Find where the given text appears and provide that cell's center as (X, Y) coordinate. 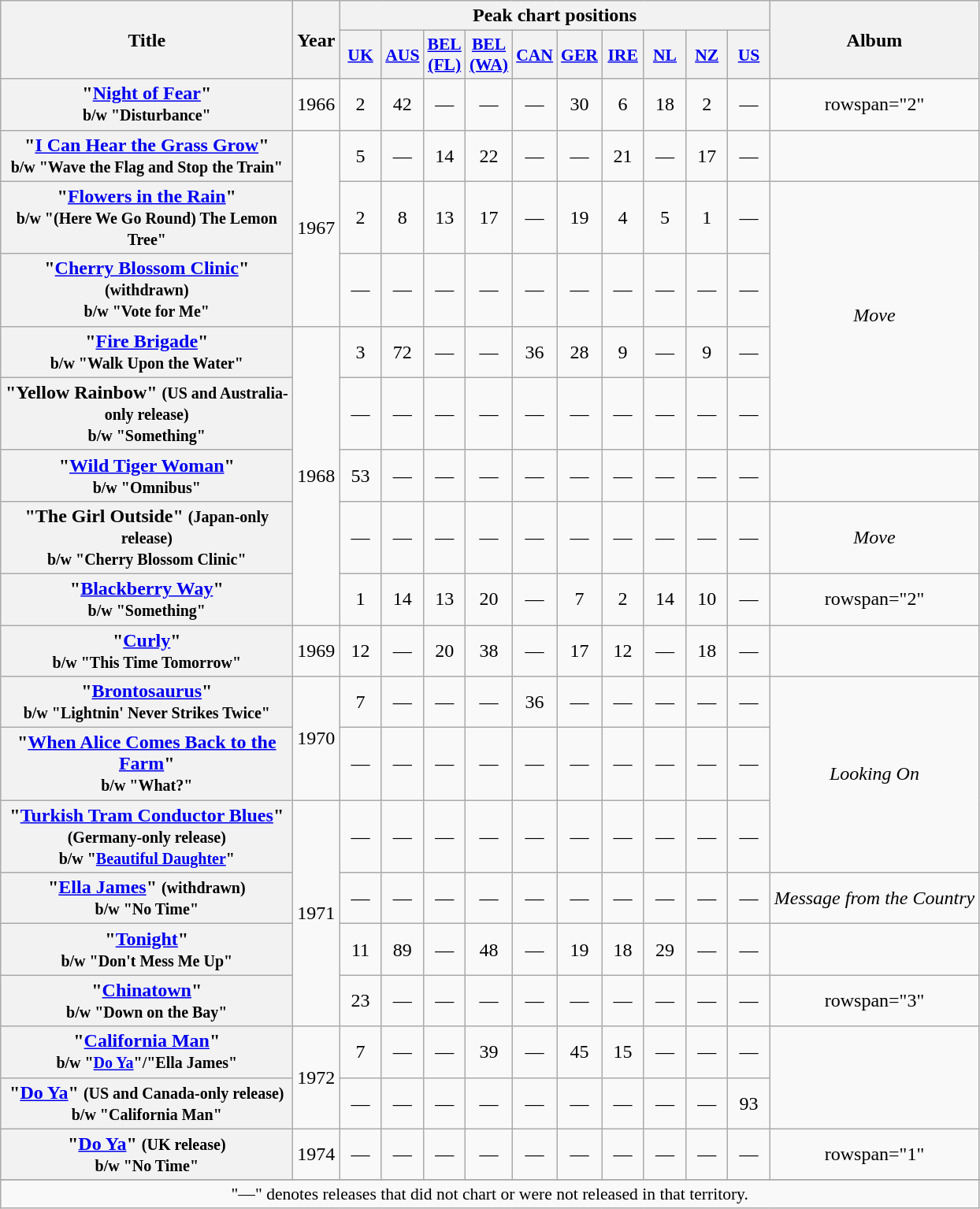
6 (622, 104)
45 (580, 1052)
42 (402, 104)
53 (361, 476)
21 (622, 156)
"—" denotes releases that did not chart or were not released in that territory. (490, 1194)
Album (874, 39)
"When Alice Comes Back to the Farm"b/w "What?" (147, 764)
"Brontosaurus"b/w "Lightnin' Never Strikes Twice" (147, 703)
1971 (317, 914)
Looking On (874, 775)
"Do Ya" (US and Canada-only release)b/w "California Man" (147, 1103)
1970 (317, 739)
US (748, 55)
11 (361, 950)
"California Man"b/w "Do Ya"/"Ella James" (147, 1052)
28 (580, 351)
rowspan="1" (874, 1155)
48 (488, 950)
BEL (WA) (488, 55)
IRE (622, 55)
10 (707, 599)
Title (147, 39)
72 (402, 351)
1968 (317, 476)
93 (748, 1103)
22 (488, 156)
"Blackberry Way"b/w "Something" (147, 599)
"Do Ya" (UK release)b/w "No Time" (147, 1155)
3 (361, 351)
"Cherry Blossom Clinic" (withdrawn)b/w "Vote for Me" (147, 290)
38 (488, 651)
1967 (317, 228)
23 (361, 1000)
NL (665, 55)
1972 (317, 1077)
"Yellow Rainbow" (US and Australia-only release)b/w "Something" (147, 414)
"The Girl Outside" (Japan-only release)b/w "Cherry Blossom Clinic" (147, 537)
NZ (707, 55)
rowspan="3" (874, 1000)
"Wild Tiger Woman"b/w "Omnibus" (147, 476)
Peak chart positions (555, 16)
8 (402, 217)
1974 (317, 1155)
Year (317, 39)
"Curly"b/w "This Time Tomorrow" (147, 651)
"Fire Brigade"b/w "Walk Upon the Water" (147, 351)
"Turkish Tram Conductor Blues" (Germany-only release)b/w "Beautiful Daughter" (147, 836)
29 (665, 950)
1966 (317, 104)
"Chinatown"b/w "Down on the Bay" (147, 1000)
30 (580, 104)
39 (488, 1052)
"Tonight"b/w "Don't Mess Me Up" (147, 950)
"Flowers in the Rain"b/w "(Here We Go Round) The Lemon Tree" (147, 217)
CAN (534, 55)
1969 (317, 651)
UK (361, 55)
"Ella James" (withdrawn)b/w "No Time" (147, 898)
BEL (FL) (444, 55)
4 (622, 217)
15 (622, 1052)
"I Can Hear the Grass Grow"b/w "Wave the Flag and Stop the Train" (147, 156)
Message from the Country (874, 898)
89 (402, 950)
AUS (402, 55)
"Night of Fear"b/w "Disturbance" (147, 104)
GER (580, 55)
